Capture the cell that displays the provided text and extract its [x, y] central coordinate. 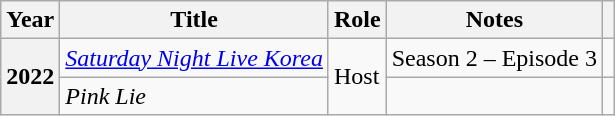
Title [194, 20]
Role [357, 20]
Pink Lie [194, 96]
Notes [494, 20]
Host [357, 77]
2022 [30, 77]
Saturday Night Live Korea [194, 58]
Season 2 – Episode 3 [494, 58]
Year [30, 20]
